For the text-containing cell, return its midpoint in [X, Y] coordinate format. 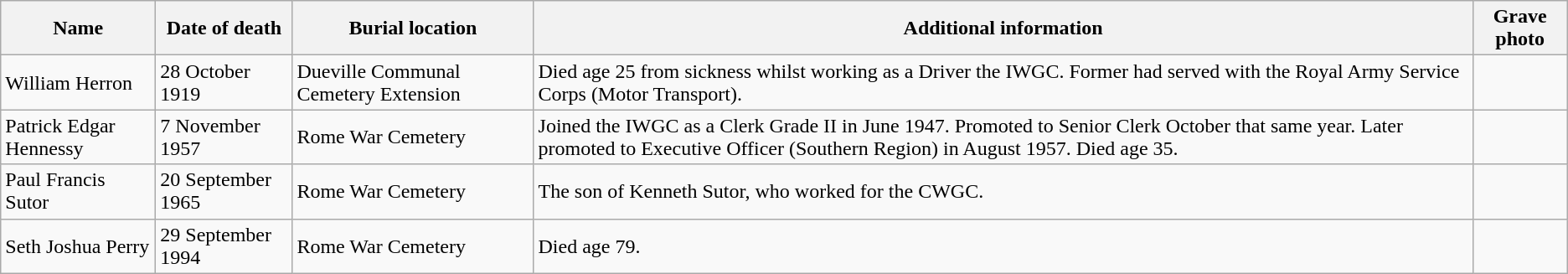
The son of Kenneth Sutor, who worked for the CWGC. [1003, 191]
Burial location [413, 28]
Died age 25 from sickness whilst working as a Driver the IWGC. Former had served with the Royal Army Service Corps (Motor Transport). [1003, 82]
28 October 1919 [224, 82]
Died age 79. [1003, 246]
7 November 1957 [224, 137]
Date of death [224, 28]
20 September 1965 [224, 191]
William Herron [79, 82]
Seth Joshua Perry [79, 246]
Dueville Communal Cemetery Extension [413, 82]
Patrick Edgar Hennessy [79, 137]
Additional information [1003, 28]
Paul Francis Sutor [79, 191]
Grave photo [1519, 28]
Name [79, 28]
29 September 1994 [224, 246]
